From the cell containing the given text, extract its center point as (X, Y) coordinate. 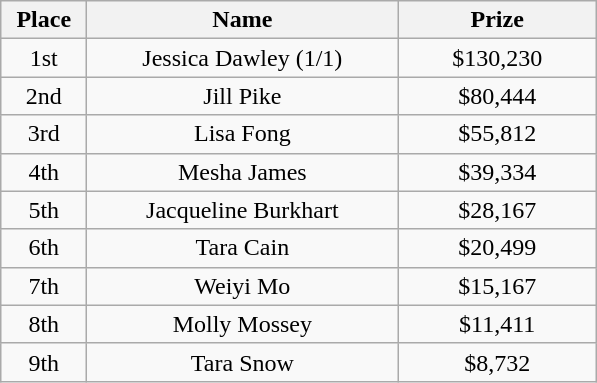
Tara Cain (242, 248)
Name (242, 20)
$8,732 (498, 362)
$28,167 (498, 210)
Prize (498, 20)
Jill Pike (242, 96)
Mesha James (242, 172)
Jacqueline Burkhart (242, 210)
$39,334 (498, 172)
$80,444 (498, 96)
Jessica Dawley (1/1) (242, 58)
Lisa Fong (242, 134)
$130,230 (498, 58)
5th (44, 210)
7th (44, 286)
8th (44, 324)
3rd (44, 134)
$55,812 (498, 134)
$11,411 (498, 324)
6th (44, 248)
9th (44, 362)
Molly Mossey (242, 324)
1st (44, 58)
$15,167 (498, 286)
4th (44, 172)
Tara Snow (242, 362)
Weiyi Mo (242, 286)
$20,499 (498, 248)
Place (44, 20)
2nd (44, 96)
